Identify which cell holds the provided text, then report its (x, y) central coordinate. 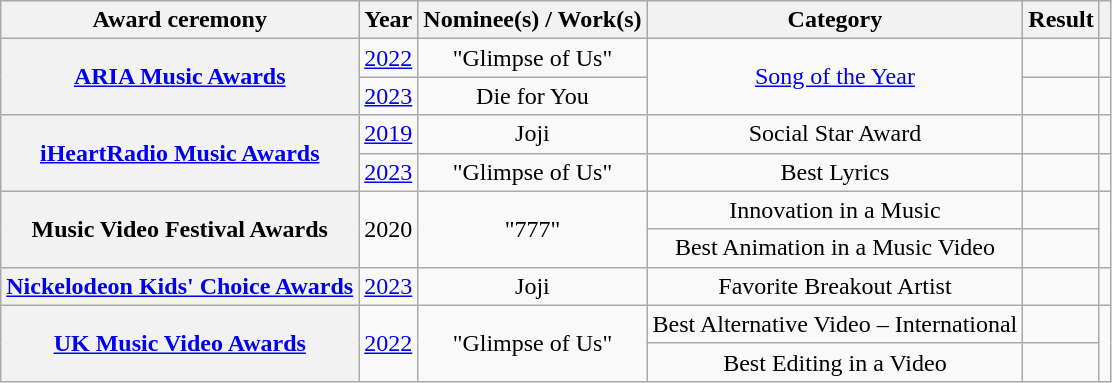
Year (388, 20)
Best Alternative Video – International (835, 324)
ARIA Music Awards (180, 77)
Best Editing in a Video (835, 362)
Result (1061, 20)
Award ceremony (180, 20)
Innovation in a Music (835, 210)
Nickelodeon Kids' Choice Awards (180, 286)
Favorite Breakout Artist (835, 286)
Nominee(s) / Work(s) (532, 20)
Best Lyrics (835, 172)
"777" (532, 229)
Category (835, 20)
Best Animation in a Music Video (835, 248)
2020 (388, 229)
Die for You (532, 96)
2019 (388, 134)
Music Video Festival Awards (180, 229)
UK Music Video Awards (180, 343)
Song of the Year (835, 77)
iHeartRadio Music Awards (180, 153)
Social Star Award (835, 134)
